Provide the [x, y] coordinate of the cell's center where the given text is located.  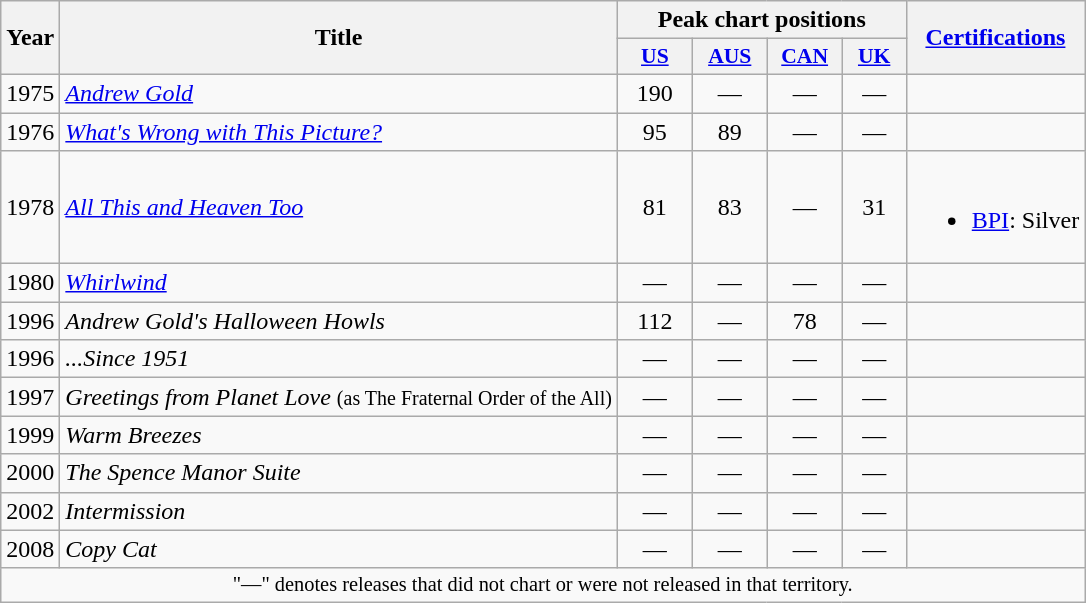
BPI: Silver [995, 208]
Certifications [995, 38]
2000 [30, 473]
Andrew Gold's Halloween Howls [339, 321]
190 [654, 93]
1978 [30, 208]
UK [874, 57]
The Spence Manor Suite [339, 473]
95 [654, 131]
2008 [30, 549]
112 [654, 321]
89 [730, 131]
1980 [30, 283]
Andrew Gold [339, 93]
83 [730, 208]
81 [654, 208]
CAN [804, 57]
Year [30, 38]
AUS [730, 57]
2002 [30, 511]
Title [339, 38]
US [654, 57]
1976 [30, 131]
1975 [30, 93]
Intermission [339, 511]
78 [804, 321]
1999 [30, 435]
What's Wrong with This Picture? [339, 131]
Warm Breezes [339, 435]
Peak chart positions [762, 20]
Greetings from Planet Love (as The Fraternal Order of the All) [339, 397]
"—" denotes releases that did not chart or were not released in that territory. [543, 585]
Copy Cat [339, 549]
31 [874, 208]
Whirlwind [339, 283]
1997 [30, 397]
...Since 1951 [339, 359]
All This and Heaven Too [339, 208]
